Return [X, Y] of the center of cell containing provided text 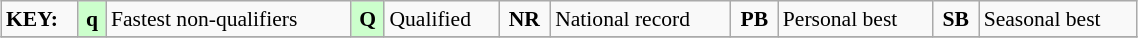
PB [754, 19]
Seasonal best [1058, 19]
q [92, 19]
KEY: [40, 19]
Qualified [441, 19]
SB [956, 19]
NR [524, 19]
Q [368, 19]
National record [640, 19]
Fastest non-qualifiers [228, 19]
Personal best [856, 19]
